Return (X, Y) of the center of cell containing provided text 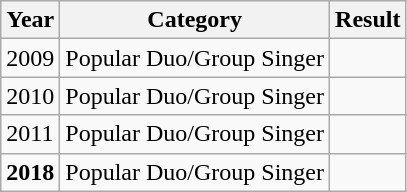
Result (368, 20)
Year (30, 20)
2011 (30, 134)
2010 (30, 96)
2018 (30, 172)
Category (195, 20)
2009 (30, 58)
